Detect which cell encompasses the target text, then output its (x, y) center coordinate. 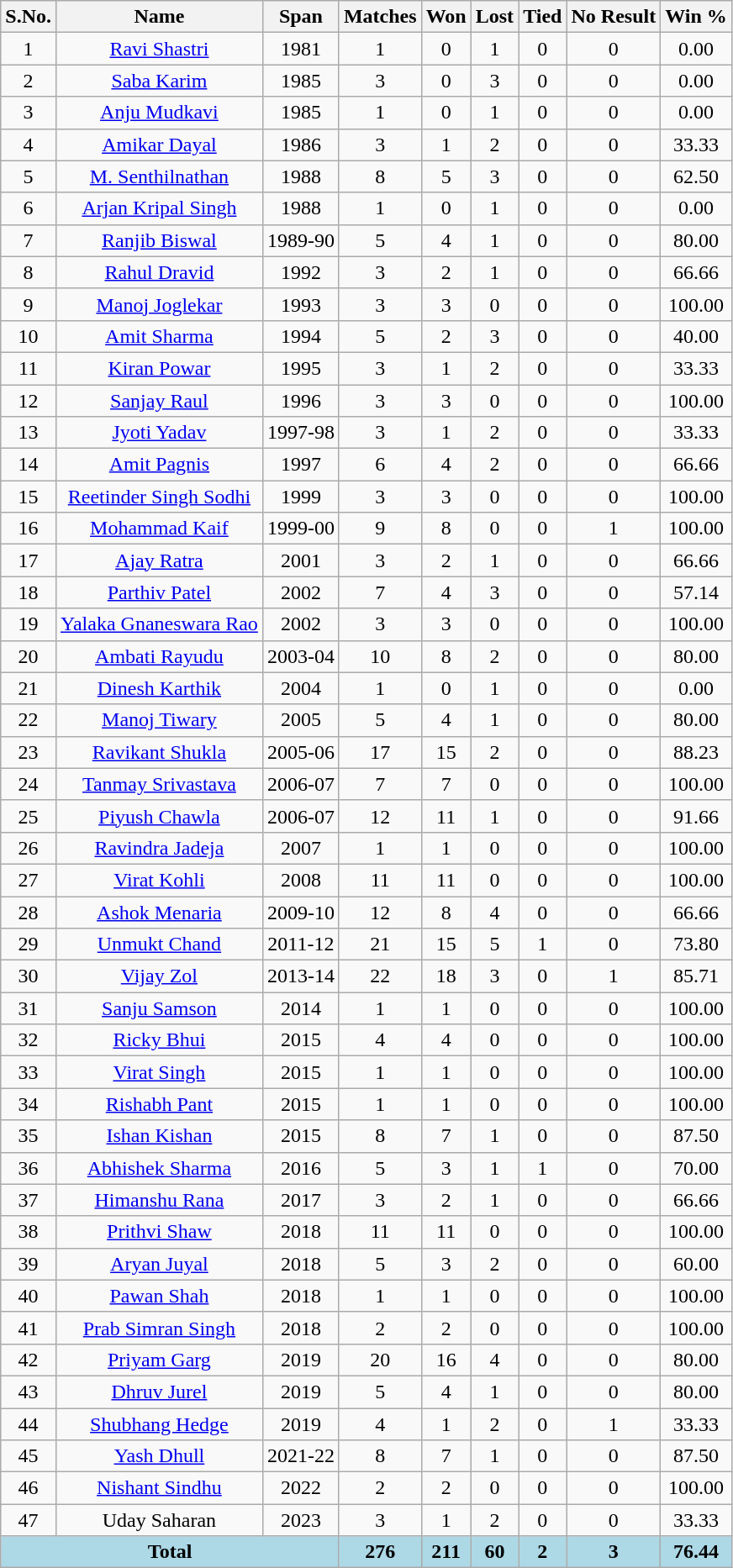
211 (446, 1552)
Sanju Samson (159, 1008)
2004 (301, 688)
Lost (494, 17)
Name (159, 17)
Tied (543, 17)
26 (29, 848)
1995 (301, 368)
Ricky Bhui (159, 1040)
1992 (301, 272)
Total (170, 1552)
2011-12 (301, 944)
Aryan Juyal (159, 1264)
Pawan Shah (159, 1296)
88.23 (696, 752)
2007 (301, 848)
Span (301, 17)
2013-14 (301, 976)
Mohammad Kaif (159, 529)
35 (29, 1136)
46 (29, 1488)
Yash Dhull (159, 1456)
Uday Saharan (159, 1520)
1993 (301, 304)
M. Senthilnathan (159, 176)
2017 (301, 1200)
Reetinder Singh Sodhi (159, 497)
29 (29, 944)
Himanshu Rana (159, 1200)
Amit Pagnis (159, 465)
1999-00 (301, 529)
1996 (301, 401)
38 (29, 1232)
Tanmay Srivastava (159, 784)
Won (446, 17)
2005 (301, 720)
1999 (301, 497)
60 (494, 1552)
32 (29, 1040)
Piyush Chawla (159, 816)
31 (29, 1008)
Ravikant Shukla (159, 752)
Ravi Shastri (159, 49)
43 (29, 1392)
Matches (380, 17)
33 (29, 1072)
57.14 (696, 592)
19 (29, 624)
2023 (301, 1520)
Jyoti Yadav (159, 433)
Ajay Ratra (159, 560)
39 (29, 1264)
47 (29, 1520)
40.00 (696, 336)
2008 (301, 880)
45 (29, 1456)
Yalaka Gnaneswara Rao (159, 624)
1981 (301, 49)
Win % (696, 17)
70.00 (696, 1168)
1997 (301, 465)
Saba Karim (159, 81)
41 (29, 1328)
73.80 (696, 944)
1989-90 (301, 240)
36 (29, 1168)
24 (29, 784)
2003-04 (301, 656)
44 (29, 1424)
2009-10 (301, 912)
Virat Kohli (159, 880)
Parthiv Patel (159, 592)
2005-06 (301, 752)
Ambati Rayudu (159, 656)
42 (29, 1360)
276 (380, 1552)
Arjan Kripal Singh (159, 208)
13 (29, 433)
Unmukt Chand (159, 944)
27 (29, 880)
85.71 (696, 976)
Virat Singh (159, 1072)
2016 (301, 1168)
Rahul Dravid (159, 272)
Ashok Menaria (159, 912)
40 (29, 1296)
Kiran Powar (159, 368)
28 (29, 912)
Prithvi Shaw (159, 1232)
Ranjib Biswal (159, 240)
Ravindra Jadeja (159, 848)
Abhishek Sharma (159, 1168)
34 (29, 1104)
23 (29, 752)
Dinesh Karthik (159, 688)
Nishant Sindhu (159, 1488)
25 (29, 816)
Dhruv Jurel (159, 1392)
2022 (301, 1488)
Ishan Kishan (159, 1136)
2021-22 (301, 1456)
No Result (614, 17)
Amikar Dayal (159, 145)
1997-98 (301, 433)
Manoj Joglekar (159, 304)
Shubhang Hedge (159, 1424)
62.50 (696, 176)
91.66 (696, 816)
60.00 (696, 1264)
2001 (301, 560)
1994 (301, 336)
Vijay Zol (159, 976)
Prab Simran Singh (159, 1328)
Anju Mudkavi (159, 113)
Priyam Garg (159, 1360)
Rishabh Pant (159, 1104)
76.44 (696, 1552)
Amit Sharma (159, 336)
2014 (301, 1008)
Manoj Tiwary (159, 720)
14 (29, 465)
S.No. (29, 17)
30 (29, 976)
Sanjay Raul (159, 401)
37 (29, 1200)
1986 (301, 145)
